For the text-containing cell, return its midpoint in (x, y) coordinate format. 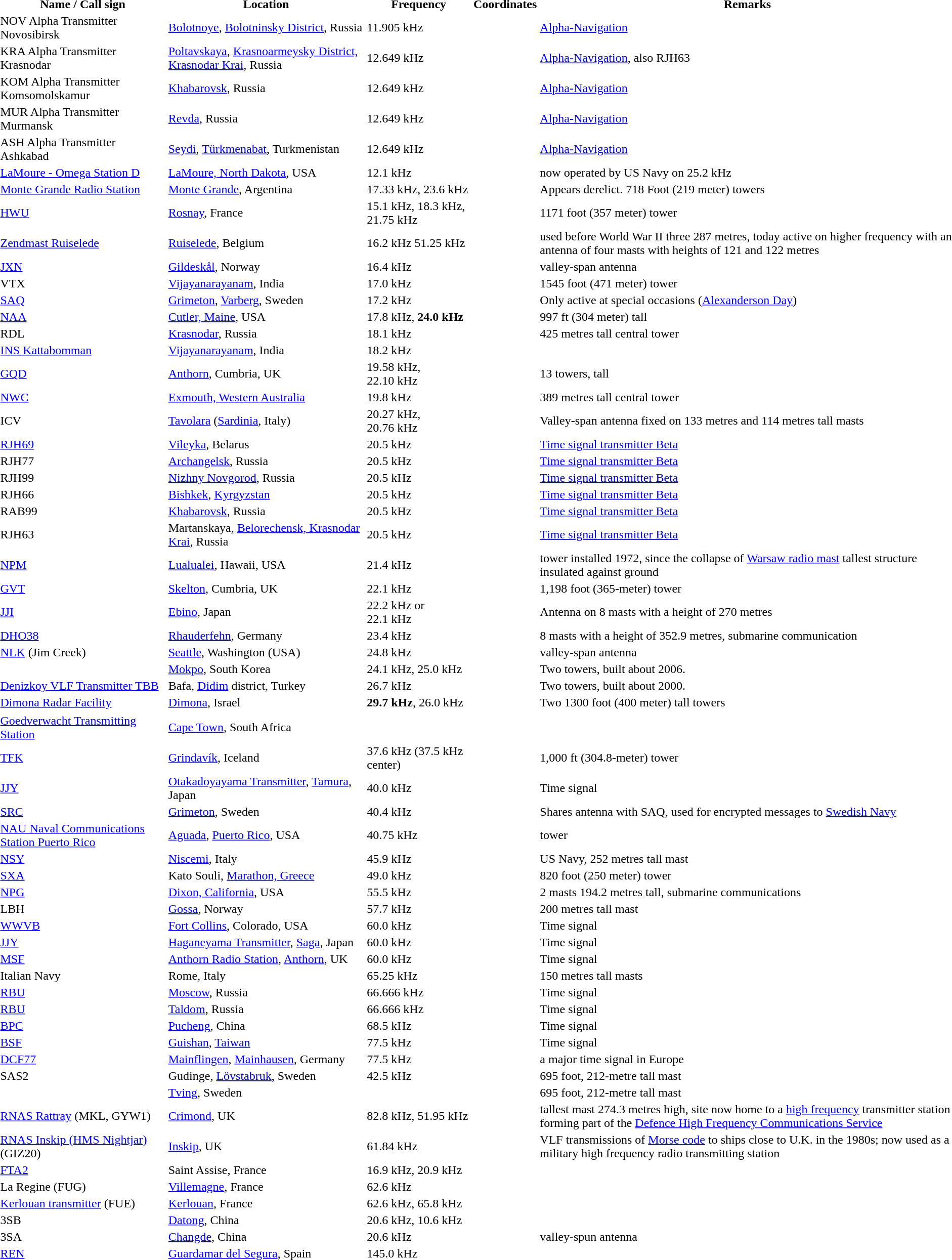
17.8 kHz, 24.0 kHz (419, 317)
Changde, China (266, 1237)
65.25 kHz (419, 976)
Saint Assise, France (266, 1170)
Krasnodar, Russia (266, 333)
17.33 kHz, 23.6 kHz (419, 189)
Seattle, Washington (USA) (266, 652)
26.7 kHz (419, 686)
18.2 kHz (419, 350)
22.2 kHz or 22.1 kHz (419, 612)
16.2 kHz 51.25 kHz (419, 243)
15.1 kHz, 18.3 kHz, 21.75 kHz (419, 213)
Gossa, Norway (266, 909)
17.2 kHz (419, 300)
Crimond, UK (266, 1116)
Poltavskaya, Krasnoarmeysky District, Krasnodar Krai, Russia (266, 58)
Bishkek, Kyrgyzstan (266, 494)
Rosnay, France (266, 213)
Ebino, Japan (266, 612)
68.5 kHz (419, 1026)
Monte Grande, Argentina (266, 189)
42.5 kHz (419, 1076)
40.75 kHz (419, 835)
Villemagne, France (266, 1187)
62.6 kHz, 65.8 kHz (419, 1203)
Niscemi, Italy (266, 859)
24.8 kHz (419, 652)
Guishan, Taiwan (266, 1042)
55.5 kHz (419, 892)
Tving, Sweden (266, 1093)
Exmouth, Western Australia (266, 397)
61.84 kHz (419, 1147)
22.1 kHz (419, 589)
Moscow, Russia (266, 992)
Inskip, UK (266, 1147)
Tavolara (Sardinia, Italy) (266, 421)
20.6 kHz (419, 1237)
24.1 kHz, 25.0 kHz (419, 669)
Ruiselede, Belgium (266, 243)
Grimeton, Sweden (266, 812)
Martanskaya, Belorechensk, Krasnodar Krai, Russia (266, 534)
Anthorn, Cumbria, UK (266, 373)
Haganeyama Transmitter, Saga, Japan (266, 942)
Seydi, Türkmenabat, Turkmenistan (266, 149)
Cutler, Maine, USA (266, 317)
Dixon, California, USA (266, 892)
Aguada, Puerto Rico, USA (266, 835)
12.1 kHz (419, 173)
40.4 kHz (419, 812)
62.6 kHz (419, 1187)
Skelton, Cumbria, UK (266, 589)
Rhauderfehn, Germany (266, 636)
Gildeskål, Norway (266, 267)
Nizhny Novgorod, Russia (266, 478)
37.6 kHz (37.5 kHz center) (419, 758)
21.4 kHz (419, 565)
16.4 kHz (419, 267)
57.7 kHz (419, 909)
Gudinge, Lövstabruk, Sweden (266, 1076)
Archangelsk, Russia (266, 461)
20.27 kHz, 20.76 kHz (419, 421)
Vileyka, Belarus (266, 444)
Mainflingen, Mainhausen, Germany (266, 1059)
Pucheng, China (266, 1026)
Bolotnoye, Bolotninsky District, Russia (266, 27)
49.0 kHz (419, 875)
Kato Souli, Marathon, Greece (266, 875)
Otakadoyayama Transmitter, Tamura, Japan (266, 788)
Taldom, Russia (266, 1009)
Anthorn Radio Station, Anthorn, UK (266, 959)
LaMoure, North Dakota, USA (266, 173)
45.9 kHz (419, 859)
Lualualei, Hawaii, USA (266, 565)
16.9 kHz, 20.9 kHz (419, 1170)
20.6 kHz, 10.6 kHz (419, 1220)
Cape Town, South Africa (266, 728)
Grindavík, Iceland (266, 758)
Grimeton, Varberg, Sweden (266, 300)
Revda, Russia (266, 118)
Rome, Italy (266, 976)
17.0 kHz (419, 283)
Datong, China (266, 1220)
Dimona, Israel (266, 702)
19.58 kHz, 22.10 kHz (419, 373)
23.4 kHz (419, 636)
11.905 kHz (419, 27)
19.8 kHz (419, 397)
82.8 kHz, 51.95 kHz (419, 1116)
Kerlouan, France (266, 1203)
Mokpo, South Korea (266, 669)
40.0 kHz (419, 788)
Fort Collins, Colorado, USA (266, 926)
29.7 kHz, 26.0 kHz (419, 702)
18.1 kHz (419, 333)
Bafa, Didim district, Turkey (266, 686)
